Extract the [X, Y] coordinate from the center of the cell holding the provided text.  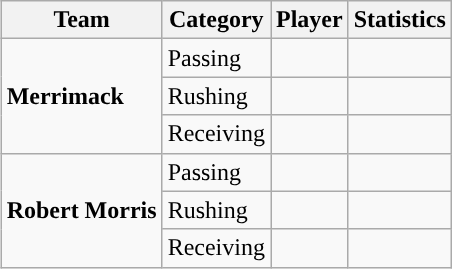
Team [82, 20]
Robert Morris [82, 210]
Statistics [400, 20]
Player [309, 20]
Category [216, 20]
Merrimack [82, 96]
